Find where the given text appears and provide that cell's center as (X, Y) coordinate. 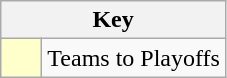
Key (114, 20)
Teams to Playoffs (134, 58)
